Locate the cell with the specified text and output its (X, Y) center coordinate. 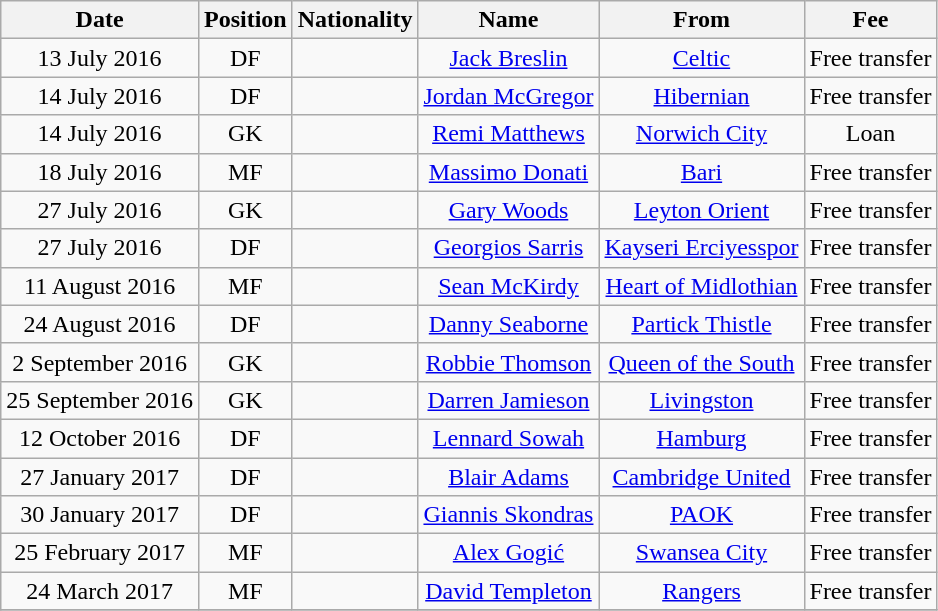
Jordan McGregor (508, 96)
Queen of the South (702, 362)
25 September 2016 (100, 400)
Norwich City (702, 134)
25 February 2017 (100, 553)
Darren Jamieson (508, 400)
Leyton Orient (702, 210)
Sean McKirdy (508, 286)
Fee (870, 20)
Alex Gogić (508, 553)
Georgios Sarris (508, 248)
Robbie Thomson (508, 362)
24 August 2016 (100, 324)
30 January 2017 (100, 515)
13 July 2016 (100, 58)
Giannis Skondras (508, 515)
2 September 2016 (100, 362)
24 March 2017 (100, 591)
Remi Matthews (508, 134)
Massimo Donati (508, 172)
27 January 2017 (100, 477)
Swansea City (702, 553)
Gary Woods (508, 210)
Hamburg (702, 438)
Danny Seaborne (508, 324)
Hibernian (702, 96)
11 August 2016 (100, 286)
Jack Breslin (508, 58)
Heart of Midlothian (702, 286)
12 October 2016 (100, 438)
Kayseri Erciyesspor (702, 248)
Nationality (355, 20)
Cambridge United (702, 477)
Partick Thistle (702, 324)
Livingston (702, 400)
18 July 2016 (100, 172)
Rangers (702, 591)
Loan (870, 134)
PAOK (702, 515)
From (702, 20)
Bari (702, 172)
Name (508, 20)
Celtic (702, 58)
Position (245, 20)
Date (100, 20)
Lennard Sowah (508, 438)
Blair Adams (508, 477)
David Templeton (508, 591)
